Identify which cell holds the provided text, then report its (x, y) central coordinate. 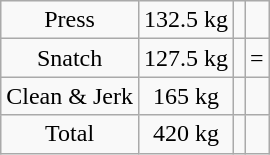
Total (70, 134)
Press (70, 20)
= (258, 58)
Clean & Jerk (70, 96)
420 kg (186, 134)
127.5 kg (186, 58)
165 kg (186, 96)
Snatch (70, 58)
132.5 kg (186, 20)
